Search for the cell housing the specified text and yield its (x, y) center coordinate. 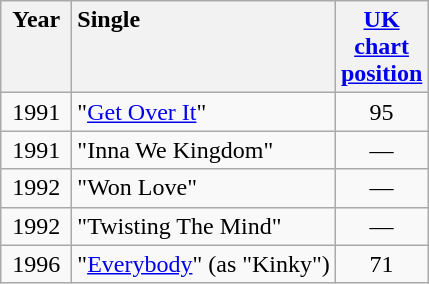
"Won Love" (204, 188)
"Everybody" (as "Kinky") (204, 264)
95 (381, 112)
Year (36, 47)
"Inna We Kingdom" (204, 150)
"Twisting The Mind" (204, 226)
1996 (36, 264)
"Get Over It" (204, 112)
Single (204, 47)
UK chart position (381, 47)
71 (381, 264)
